Capture the cell that displays the provided text and extract its [X, Y] central coordinate. 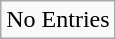
No Entries [58, 20]
